Return (x, y) of the center of cell containing provided text 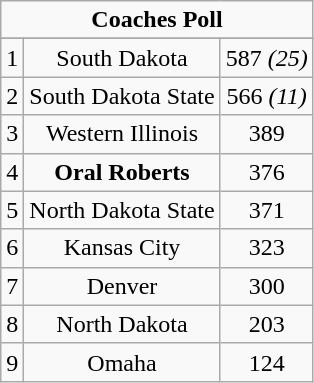
323 (266, 248)
Oral Roberts (122, 172)
2 (12, 96)
124 (266, 362)
North Dakota State (122, 210)
Denver (122, 286)
3 (12, 134)
376 (266, 172)
587 (25) (266, 58)
Omaha (122, 362)
389 (266, 134)
4 (12, 172)
Western Illinois (122, 134)
North Dakota (122, 324)
Coaches Poll (157, 20)
9 (12, 362)
7 (12, 286)
1 (12, 58)
203 (266, 324)
South Dakota State (122, 96)
South Dakota (122, 58)
8 (12, 324)
Kansas City (122, 248)
300 (266, 286)
5 (12, 210)
566 (11) (266, 96)
371 (266, 210)
6 (12, 248)
